Capture the cell that displays the provided text and extract its (X, Y) central coordinate. 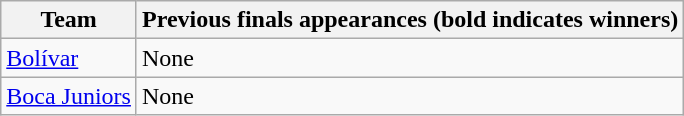
Team (69, 20)
Previous finals appearances (bold indicates winners) (410, 20)
Boca Juniors (69, 96)
Bolívar (69, 58)
